Pinpoint the cell where the given text exists, returning its (X, Y) midpoint coordinate. 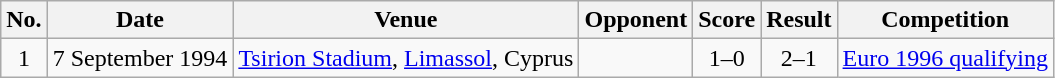
7 September 1994 (140, 58)
Result (799, 20)
Score (727, 20)
Date (140, 20)
1–0 (727, 58)
Venue (406, 20)
Euro 1996 qualifying (945, 58)
1 (24, 58)
Competition (945, 20)
2–1 (799, 58)
No. (24, 20)
Opponent (636, 20)
Tsirion Stadium, Limassol, Cyprus (406, 58)
